Return the (X, Y) coordinate for the center point of the cell that contains the specified text.  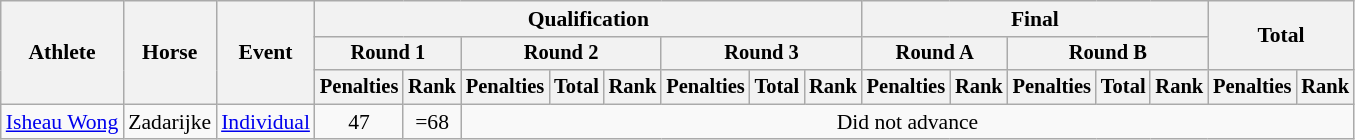
Event (266, 52)
Round A (935, 54)
Individual (266, 122)
=68 (432, 122)
Qualification (588, 19)
Horse (170, 52)
Did not advance (908, 122)
Isheau Wong (62, 122)
Final (1035, 19)
Round 2 (561, 54)
Athlete (62, 52)
Round B (1108, 54)
Round 1 (388, 54)
Zadarijke (170, 122)
47 (359, 122)
Round 3 (761, 54)
